Search for the cell housing the specified text and yield its [X, Y] center coordinate. 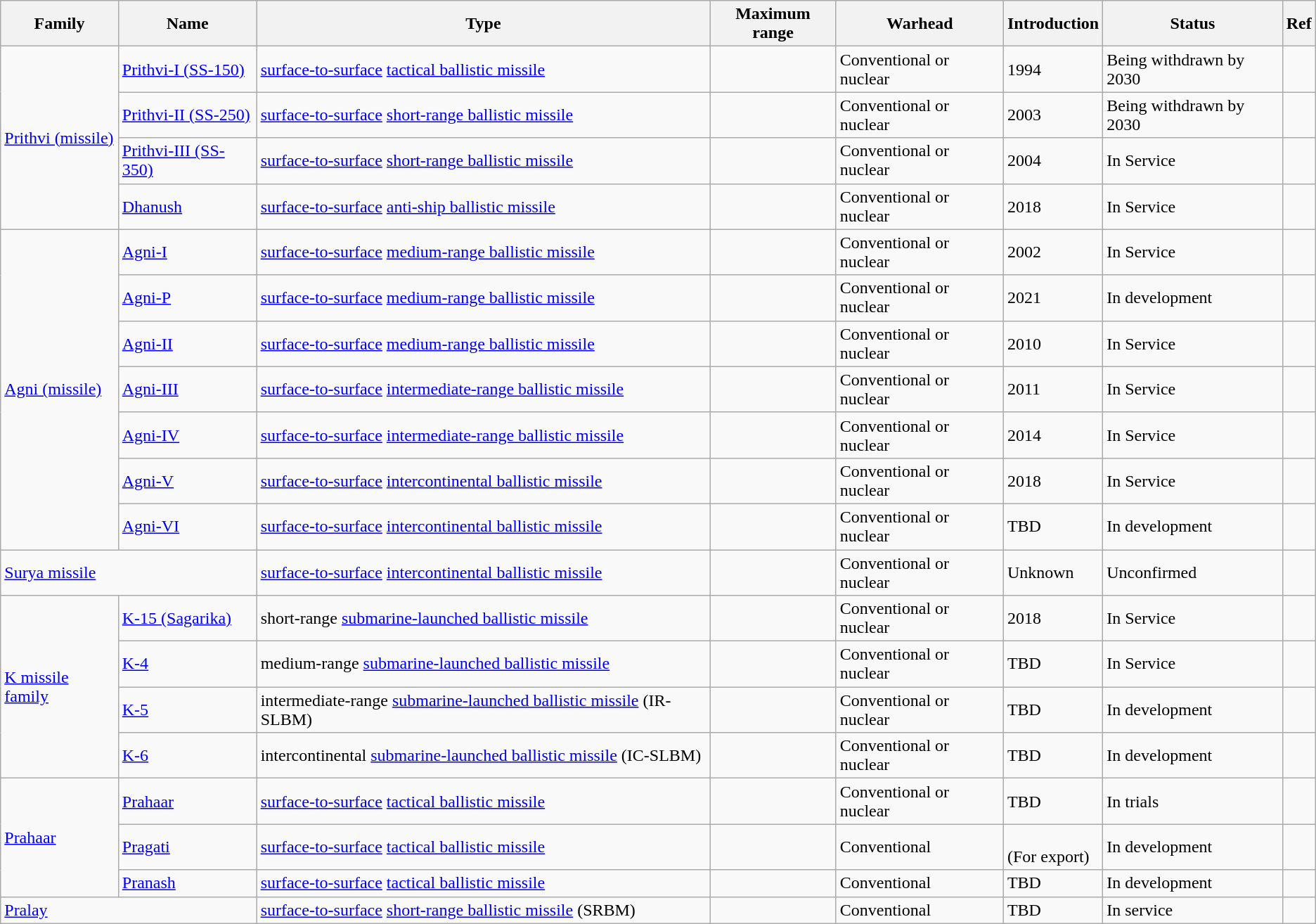
2010 [1053, 343]
Prithvi (missile) [60, 138]
Pranash [187, 883]
Unconfirmed [1192, 572]
Agni-VI [187, 526]
Surya missile [129, 572]
2014 [1053, 435]
K-6 [187, 755]
1994 [1053, 69]
Agni-P [187, 298]
Family [60, 24]
(For export) [1053, 847]
Dhanush [187, 207]
Introduction [1053, 24]
In trials [1192, 802]
Pralay [129, 910]
K-5 [187, 710]
2002 [1053, 252]
2004 [1053, 160]
Prithvi-I (SS-150) [187, 69]
short-range submarine-launched ballistic missile [484, 619]
intermediate-range submarine-launched ballistic missile (IR-SLBM) [484, 710]
Agni-II [187, 343]
Pragati [187, 847]
Ref [1299, 24]
Agni-III [187, 390]
intercontinental submarine-launched ballistic missile (IC-SLBM) [484, 755]
Warhead [920, 24]
Type [484, 24]
medium-range submarine-launched ballistic missile [484, 664]
Agni-IV [187, 435]
Maximum range [773, 24]
K missile family [60, 687]
K-15 (Sagarika) [187, 619]
surface-to-surface anti-ship ballistic missile [484, 207]
surface-to-surface short-range ballistic missile (SRBM) [484, 910]
Status [1192, 24]
Agni-V [187, 481]
Agni-I [187, 252]
Prithvi-III (SS-350) [187, 160]
Agni (missile) [60, 390]
2003 [1053, 115]
2021 [1053, 298]
2011 [1053, 390]
K-4 [187, 664]
Unknown [1053, 572]
Prithvi-II (SS-250) [187, 115]
Name [187, 24]
In service [1192, 910]
